Find where the given text appears and provide that cell's center as [X, Y] coordinate. 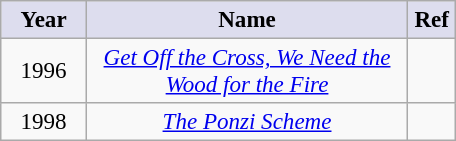
Year [44, 20]
Get Off the Cross, We Need the Wood for the Fire [246, 70]
Ref [432, 20]
Name [246, 20]
The Ponzi Scheme [246, 122]
1996 [44, 70]
1998 [44, 122]
